Detect which cell encompasses the target text, then output its [x, y] center coordinate. 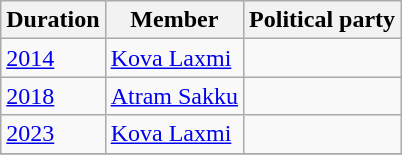
2018 [53, 96]
Political party [322, 20]
2014 [53, 58]
Atram Sakku [174, 96]
Duration [53, 20]
2023 [53, 134]
Member [174, 20]
